Return the (X, Y) coordinate for the center point of the cell that contains the specified text.  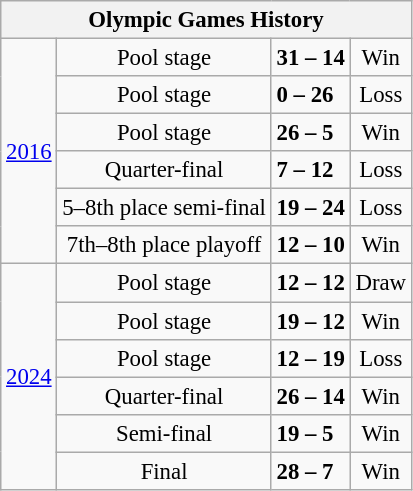
2016 (29, 152)
28 – 7 (310, 471)
Final (164, 471)
26 – 14 (310, 396)
19 – 5 (310, 433)
5–8th place semi-final (164, 208)
31 – 14 (310, 58)
2024 (29, 377)
0 – 26 (310, 95)
Draw (380, 283)
12 – 10 (310, 245)
7th–8th place playoff (164, 245)
Semi-final (164, 433)
26 – 5 (310, 133)
7 – 12 (310, 170)
19 – 24 (310, 208)
19 – 12 (310, 321)
Olympic Games History (206, 20)
12 – 19 (310, 358)
12 – 12 (310, 283)
